Capture the cell that displays the provided text and extract its (x, y) central coordinate. 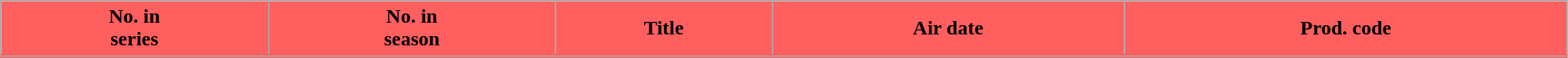
Title (663, 29)
Prod. code (1347, 29)
No. inseason (412, 29)
Air date (947, 29)
No. inseries (134, 29)
